Detect which cell encompasses the target text, then output its [X, Y] center coordinate. 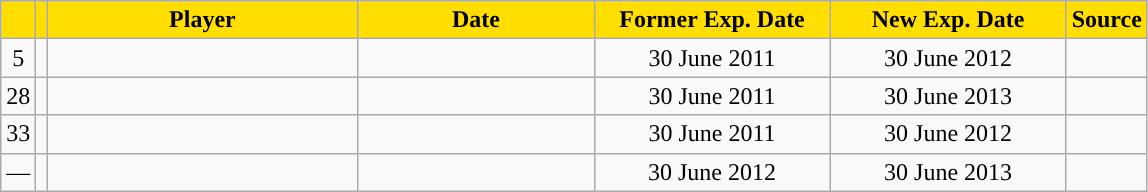
Player [202, 20]
New Exp. Date [948, 20]
Former Exp. Date [712, 20]
— [18, 172]
Source [1106, 20]
28 [18, 96]
5 [18, 58]
33 [18, 134]
Date [476, 20]
